Pinpoint the cell where the given text exists, returning its (X, Y) midpoint coordinate. 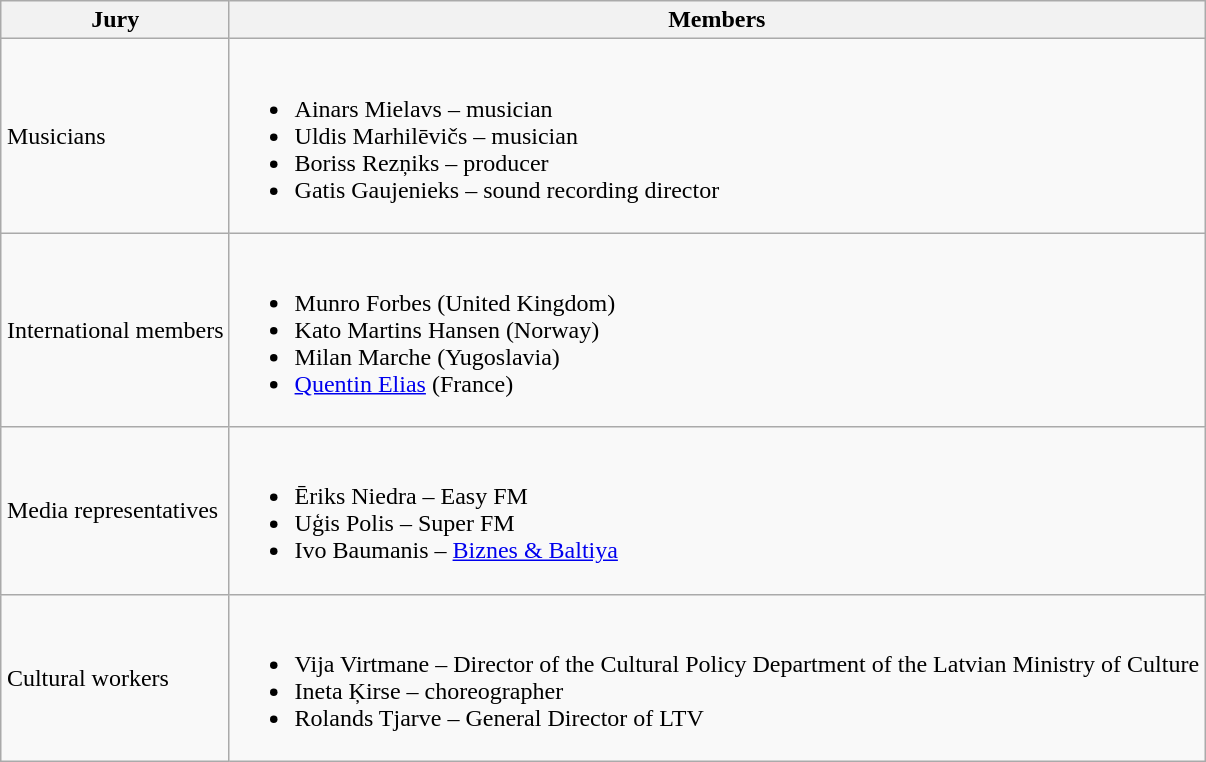
Ainars Mielavs – musicianUldis Marhilēvičs – musicianBoriss Rezņiks – producerGatis Gaujenieks – sound recording director (717, 136)
Media representatives (115, 510)
Cultural workers (115, 678)
Jury (115, 20)
Ēriks Niedra – Easy FMUģis Polis – Super FMIvo Baumanis – Biznes & Baltiya (717, 510)
Musicians (115, 136)
International members (115, 330)
Members (717, 20)
Munro Forbes (United Kingdom)Kato Martins Hansen (Norway)Milan Marche (Yugoslavia)Quentin Elias (France) (717, 330)
